For the text-containing cell, return its midpoint in [X, Y] coordinate format. 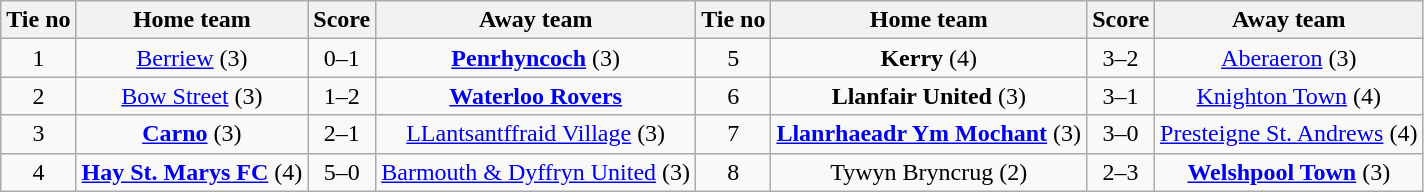
Barmouth & Dyffryn United (3) [536, 172]
Llanrhaeadr Ym Mochant (3) [929, 134]
Welshpool Town (3) [1289, 172]
3–0 [1121, 134]
Aberaeron (3) [1289, 58]
Carno (3) [192, 134]
2–1 [342, 134]
Knighton Town (4) [1289, 96]
2 [38, 96]
3–2 [1121, 58]
5 [734, 58]
1–2 [342, 96]
8 [734, 172]
0–1 [342, 58]
Hay St. Marys FC (4) [192, 172]
Berriew (3) [192, 58]
Llanfair United (3) [929, 96]
7 [734, 134]
6 [734, 96]
3–1 [1121, 96]
LLantsantffraid Village (3) [536, 134]
4 [38, 172]
3 [38, 134]
1 [38, 58]
Bow Street (3) [192, 96]
2–3 [1121, 172]
5–0 [342, 172]
Tywyn Bryncrug (2) [929, 172]
Presteigne St. Andrews (4) [1289, 134]
Kerry (4) [929, 58]
Penrhyncoch (3) [536, 58]
Waterloo Rovers [536, 96]
